Locate the cell with the specified text and output its [X, Y] center coordinate. 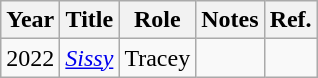
Year [30, 20]
Notes [230, 20]
Ref. [290, 20]
Sissy [90, 58]
Role [158, 20]
2022 [30, 58]
Tracey [158, 58]
Title [90, 20]
